Provide the (x, y) coordinate of the cell's center where the given text is located.  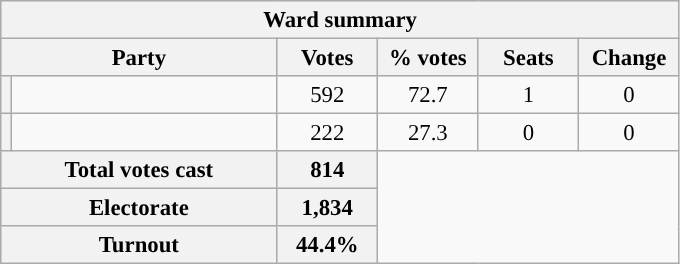
1,834 (328, 208)
Total votes cast (139, 170)
592 (328, 95)
Change (630, 58)
Turnout (139, 245)
Ward summary (340, 20)
Votes (328, 58)
44.4% (328, 245)
Party (139, 58)
1 (528, 95)
72.7 (428, 95)
Seats (528, 58)
222 (328, 133)
% votes (428, 58)
27.3 (428, 133)
Electorate (139, 208)
814 (328, 170)
